For the text-containing cell, return its midpoint in [x, y] coordinate format. 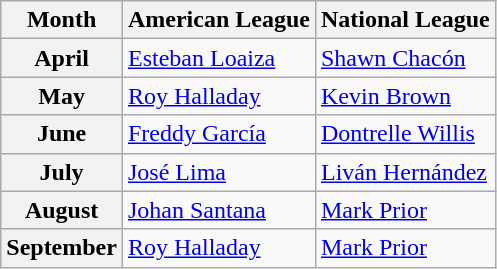
Freddy García [218, 134]
August [62, 210]
Month [62, 20]
José Lima [218, 172]
Shawn Chacón [405, 58]
September [62, 248]
Kevin Brown [405, 96]
April [62, 58]
National League [405, 20]
Esteban Loaiza [218, 58]
Liván Hernández [405, 172]
Dontrelle Willis [405, 134]
May [62, 96]
June [62, 134]
Johan Santana [218, 210]
July [62, 172]
American League [218, 20]
